Return [x, y] of the center of cell containing provided text 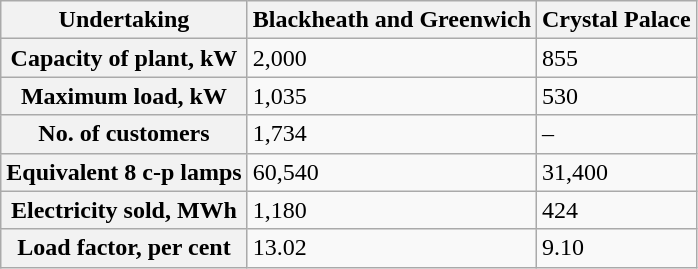
1,035 [392, 96]
2,000 [392, 58]
Blackheath and Greenwich [392, 20]
530 [617, 96]
Capacity of plant, kW [124, 58]
855 [617, 58]
424 [617, 210]
Maximum load, kW [124, 96]
Crystal Palace [617, 20]
Load factor, per cent [124, 248]
60,540 [392, 172]
No. of customers [124, 134]
Equivalent 8 c-p lamps [124, 172]
1,180 [392, 210]
Undertaking [124, 20]
Electricity sold, MWh [124, 210]
– [617, 134]
1,734 [392, 134]
9.10 [617, 248]
31,400 [617, 172]
13.02 [392, 248]
